Output the [X, Y] coordinate of the center of the cell containing the given text.  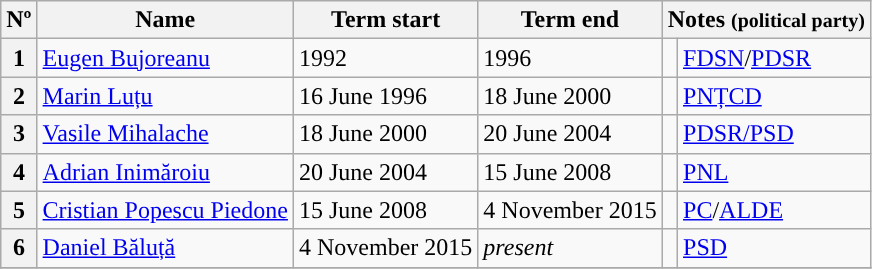
PC/ALDE [774, 210]
PDSR/PSD [774, 134]
FDSN/PDSR [774, 58]
5 [19, 210]
2 [19, 96]
present [570, 248]
3 [19, 134]
Term start [385, 20]
16 June 1996 [385, 96]
6 [19, 248]
4 [19, 172]
PSD [774, 248]
Term end [570, 20]
1996 [570, 58]
1992 [385, 58]
Name [165, 20]
Vasile Mihalache [165, 134]
PNL [774, 172]
Cristian Popescu Piedone [165, 210]
Daniel Băluță [165, 248]
Marin Luțu [165, 96]
1 [19, 58]
Notes (political party) [766, 20]
Eugen Bujoreanu [165, 58]
PNȚCD [774, 96]
Adrian Inimăroiu [165, 172]
Nº [19, 20]
